Return (x, y) of the center of cell containing provided text 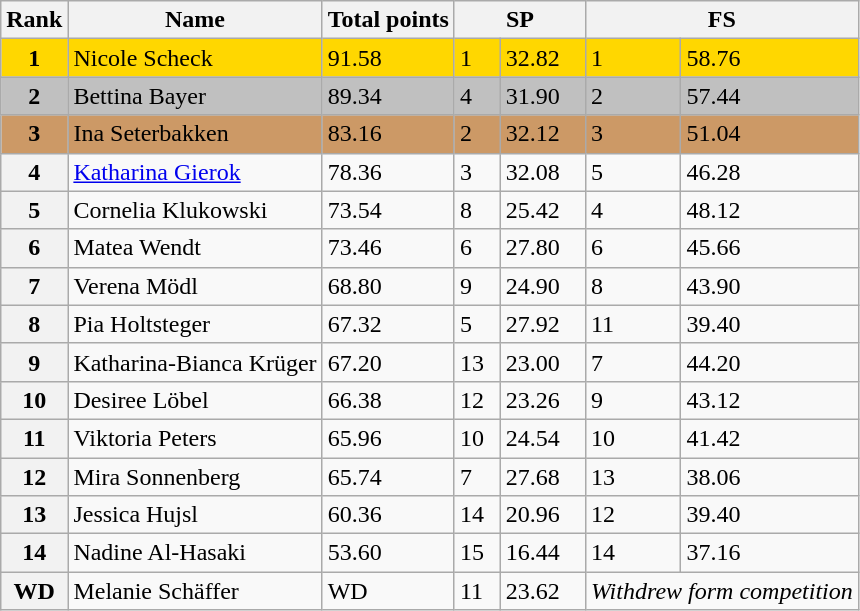
27.68 (542, 477)
Matea Wendt (195, 248)
23.26 (542, 400)
67.20 (388, 362)
44.20 (770, 362)
Katharina Gierok (195, 172)
Viktoria Peters (195, 438)
Cornelia Klukowski (195, 210)
43.12 (770, 400)
Name (195, 20)
67.32 (388, 324)
Ina Seterbakken (195, 134)
78.36 (388, 172)
Nadine Al-Hasaki (195, 553)
24.54 (542, 438)
23.00 (542, 362)
27.92 (542, 324)
73.54 (388, 210)
58.76 (770, 58)
41.42 (770, 438)
Rank (34, 20)
38.06 (770, 477)
Total points (388, 20)
Katharina-Bianca Krüger (195, 362)
32.82 (542, 58)
24.90 (542, 286)
Verena Mödl (195, 286)
FS (722, 20)
27.80 (542, 248)
51.04 (770, 134)
91.58 (388, 58)
57.44 (770, 96)
20.96 (542, 515)
89.34 (388, 96)
60.36 (388, 515)
45.66 (770, 248)
65.74 (388, 477)
37.16 (770, 553)
Nicole Scheck (195, 58)
73.46 (388, 248)
31.90 (542, 96)
Jessica Hujsl (195, 515)
32.12 (542, 134)
46.28 (770, 172)
Pia Holtsteger (195, 324)
65.96 (388, 438)
15 (477, 553)
Melanie Schäffer (195, 591)
Bettina Bayer (195, 96)
Mira Sonnenberg (195, 477)
68.80 (388, 286)
32.08 (542, 172)
48.12 (770, 210)
SP (520, 20)
23.62 (542, 591)
Desiree Löbel (195, 400)
Withdrew form competition (722, 591)
16.44 (542, 553)
66.38 (388, 400)
53.60 (388, 553)
25.42 (542, 210)
83.16 (388, 134)
43.90 (770, 286)
